Output the (x, y) coordinate of the center of the cell containing the given text.  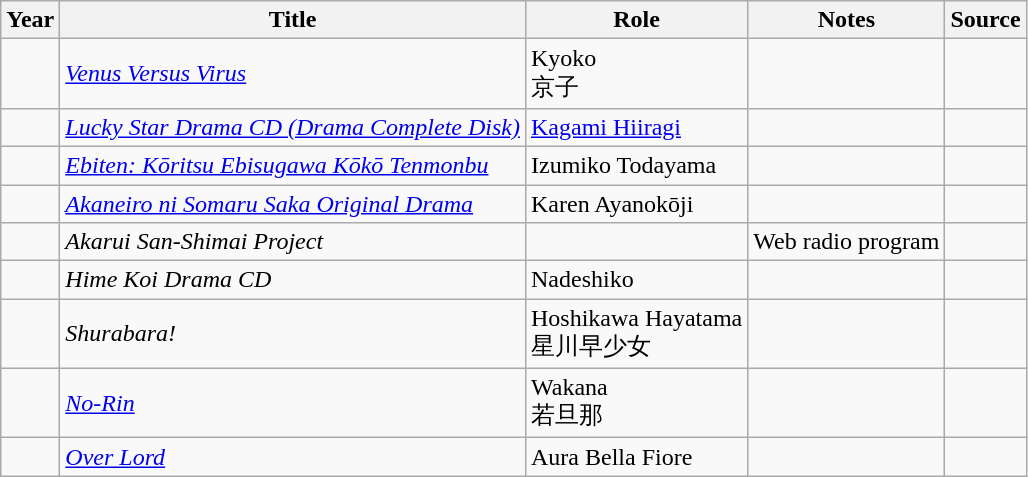
Year (30, 20)
Venus Versus Virus (293, 74)
Over Lord (293, 457)
Web radio program (846, 242)
Akarui San-Shimai Project (293, 242)
Lucky Star Drama CD (Drama Complete Disk) (293, 127)
Hoshikawa Hayatama星川早少女 (636, 334)
Shurabara! (293, 334)
Role (636, 20)
Aura Bella Fiore (636, 457)
Source (986, 20)
Akaneiro ni Somaru Saka Original Drama (293, 203)
Ebiten: Kōritsu Ebisugawa Kōkō Tenmonbu (293, 165)
Notes (846, 20)
Hime Koi Drama CD (293, 280)
No-Rin (293, 403)
Nadeshiko (636, 280)
Kyoko京子 (636, 74)
Kagami Hiiragi (636, 127)
Title (293, 20)
Izumiko Todayama (636, 165)
Karen Ayanokōji (636, 203)
Wakana若旦那 (636, 403)
